Return the (X, Y) coordinate for the center point of the cell that contains the specified text.  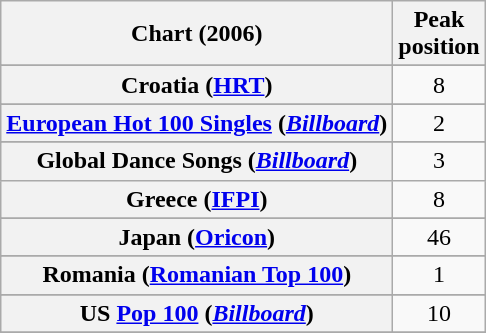
Peakposition (439, 34)
3 (439, 161)
Global Dance Songs (Billboard) (197, 161)
Croatia (HRT) (197, 85)
Chart (2006) (197, 34)
Romania (Romanian Top 100) (197, 275)
2 (439, 123)
Greece (IFPI) (197, 199)
Japan (Oricon) (197, 237)
1 (439, 275)
US Pop 100 (Billboard) (197, 313)
European Hot 100 Singles (Billboard) (197, 123)
10 (439, 313)
46 (439, 237)
